Find where the given text appears and provide that cell's center as [x, y] coordinate. 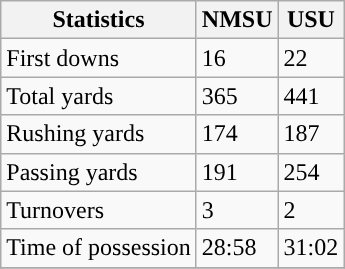
191 [237, 172]
28:58 [237, 248]
31:02 [311, 248]
Total yards [99, 96]
Rushing yards [99, 134]
Statistics [99, 20]
254 [311, 172]
22 [311, 58]
Time of possession [99, 248]
First downs [99, 58]
USU [311, 20]
3 [237, 210]
Turnovers [99, 210]
365 [237, 96]
2 [311, 210]
NMSU [237, 20]
187 [311, 134]
16 [237, 58]
441 [311, 96]
174 [237, 134]
Passing yards [99, 172]
